For the text-containing cell, return its midpoint in [x, y] coordinate format. 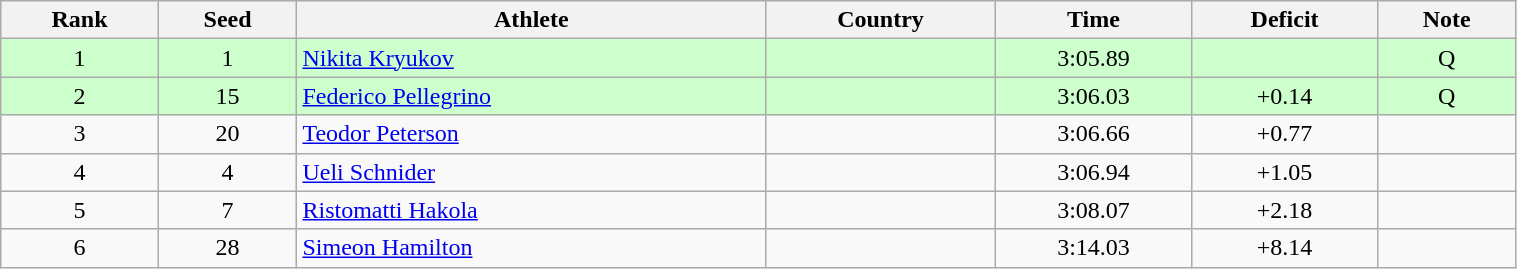
3:05.89 [1094, 58]
3:06.03 [1094, 96]
+0.14 [1285, 96]
Time [1094, 20]
3:06.66 [1094, 134]
Note [1446, 20]
Ristomatti Hakola [532, 210]
7 [228, 210]
3:08.07 [1094, 210]
6 [80, 248]
Federico Pellegrino [532, 96]
20 [228, 134]
28 [228, 248]
Seed [228, 20]
3:14.03 [1094, 248]
2 [80, 96]
5 [80, 210]
3:06.94 [1094, 172]
3 [80, 134]
Deficit [1285, 20]
+2.18 [1285, 210]
Rank [80, 20]
Country [880, 20]
Teodor Peterson [532, 134]
Athlete [532, 20]
Nikita Kryukov [532, 58]
+1.05 [1285, 172]
Simeon Hamilton [532, 248]
Ueli Schnider [532, 172]
+0.77 [1285, 134]
+8.14 [1285, 248]
15 [228, 96]
